Identify which cell holds the provided text, then report its [x, y] central coordinate. 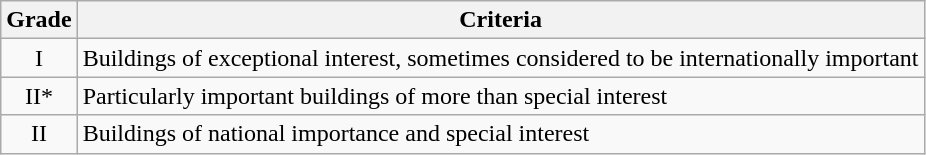
Buildings of exceptional interest, sometimes considered to be internationally important [500, 58]
II* [39, 96]
Buildings of national importance and special interest [500, 134]
Particularly important buildings of more than special interest [500, 96]
Criteria [500, 20]
I [39, 58]
II [39, 134]
Grade [39, 20]
